Return the (x, y) coordinate for the center point of the cell that contains the specified text.  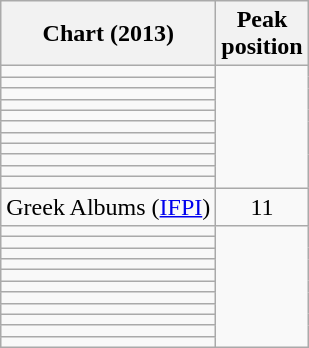
Peakposition (262, 34)
11 (262, 207)
Greek Albums (IFPI) (108, 207)
Chart (2013) (108, 34)
